From the cell containing the given text, extract its center point as [x, y] coordinate. 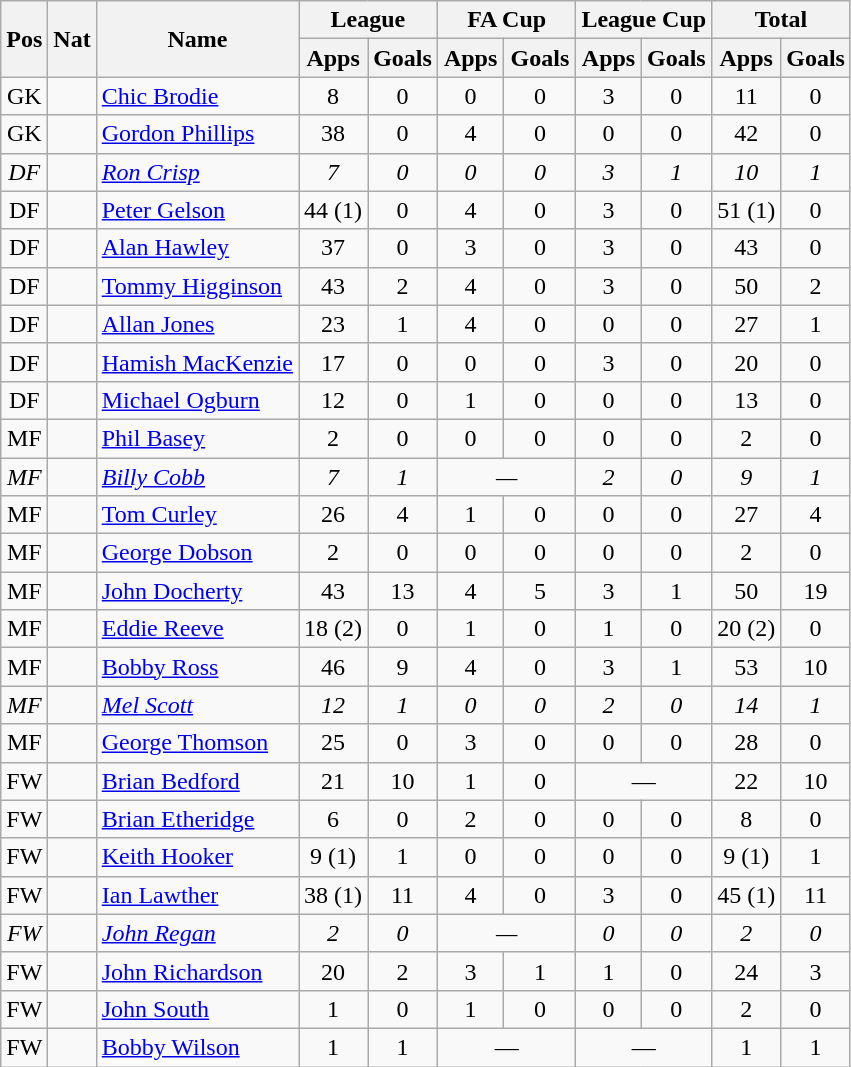
FA Cup [506, 20]
Tommy Higginson [197, 286]
19 [816, 591]
Michael Ogburn [197, 400]
Alan Hawley [197, 248]
Nat [72, 39]
John Regan [197, 933]
Gordon Phillips [197, 134]
Hamish MacKenzie [197, 362]
14 [746, 705]
Name [197, 39]
Tom Curley [197, 515]
38 (1) [334, 895]
Brian Bedford [197, 781]
League [368, 20]
Pos [24, 39]
44 (1) [334, 210]
20 (2) [746, 629]
22 [746, 781]
18 (2) [334, 629]
Total [782, 20]
John Richardson [197, 971]
21 [334, 781]
Eddie Reeve [197, 629]
42 [746, 134]
Phil Basey [197, 438]
John Docherty [197, 591]
Keith Hooker [197, 857]
John South [197, 1009]
6 [334, 819]
17 [334, 362]
45 (1) [746, 895]
Brian Etheridge [197, 819]
Allan Jones [197, 324]
23 [334, 324]
24 [746, 971]
5 [540, 591]
51 (1) [746, 210]
26 [334, 515]
Billy Cobb [197, 477]
46 [334, 667]
Chic Brodie [197, 96]
Bobby Ross [197, 667]
George Dobson [197, 553]
25 [334, 743]
53 [746, 667]
Mel Scott [197, 705]
Ron Crisp [197, 172]
Bobby Wilson [197, 1047]
28 [746, 743]
League Cup [644, 20]
38 [334, 134]
Peter Gelson [197, 210]
George Thomson [197, 743]
37 [334, 248]
Ian Lawther [197, 895]
